Scan for the cell matching the given text and deliver its (X, Y) coordinate at center. 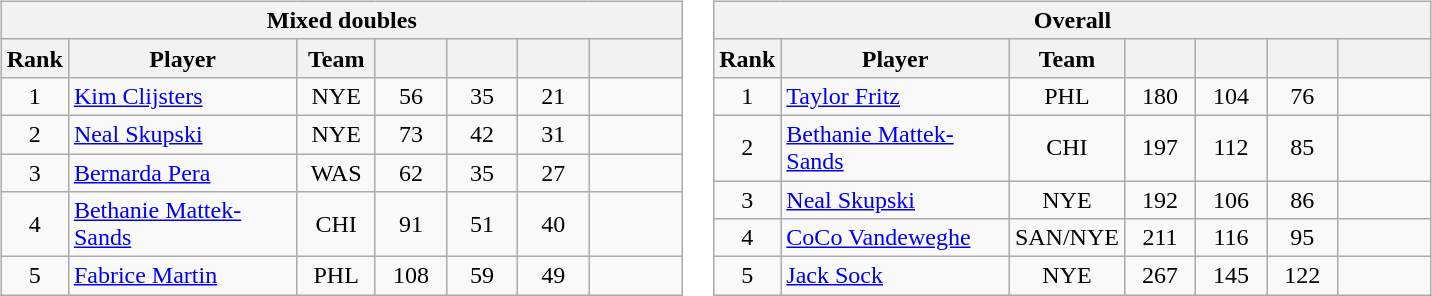
145 (1232, 276)
104 (1232, 96)
112 (1232, 148)
95 (1302, 238)
Taylor Fritz (896, 96)
267 (1160, 276)
31 (554, 134)
211 (1160, 238)
91 (410, 224)
197 (1160, 148)
51 (482, 224)
Overall (1072, 20)
59 (482, 276)
WAS (336, 173)
62 (410, 173)
Bernarda Pera (182, 173)
27 (554, 173)
Kim Clijsters (182, 96)
106 (1232, 199)
49 (554, 276)
108 (410, 276)
56 (410, 96)
Jack Sock (896, 276)
116 (1232, 238)
73 (410, 134)
SAN/NYE (1066, 238)
40 (554, 224)
85 (1302, 148)
CoCo Vandeweghe (896, 238)
180 (1160, 96)
86 (1302, 199)
122 (1302, 276)
Fabrice Martin (182, 276)
42 (482, 134)
76 (1302, 96)
Mixed doubles (342, 20)
192 (1160, 199)
21 (554, 96)
